Determine the (x, y) coordinate at the center of the cell enclosing the given text.  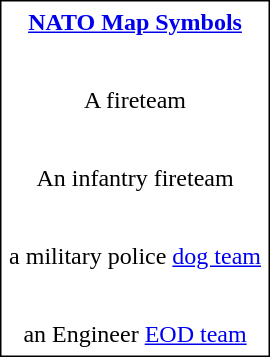
NATO Map Symbols (136, 22)
A fireteam (136, 100)
An infantry fireteam (136, 178)
an Engineer EOD team (136, 334)
a military police dog team (136, 256)
